Return [x, y] of the center of cell containing provided text 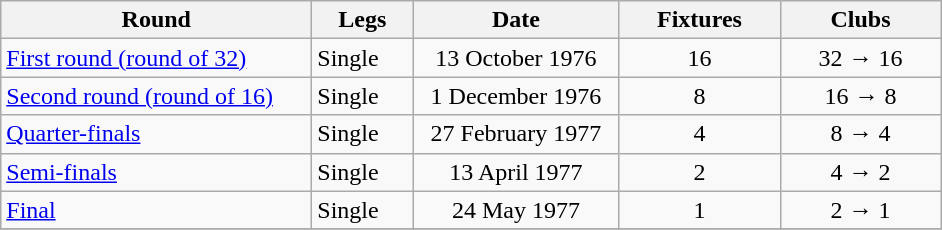
16 [700, 58]
Fixtures [700, 20]
27 February 1977 [516, 134]
Date [516, 20]
8 → 4 [860, 134]
24 May 1977 [516, 210]
13 October 1976 [516, 58]
2 [700, 172]
Round [156, 20]
First round (round of 32) [156, 58]
4 [700, 134]
Clubs [860, 20]
Quarter-finals [156, 134]
1 December 1976 [516, 96]
32 → 16 [860, 58]
2 → 1 [860, 210]
Legs [362, 20]
4 → 2 [860, 172]
8 [700, 96]
Semi-finals [156, 172]
1 [700, 210]
16 → 8 [860, 96]
13 April 1977 [516, 172]
Final [156, 210]
Second round (round of 16) [156, 96]
